Search for the cell housing the specified text and yield its (X, Y) center coordinate. 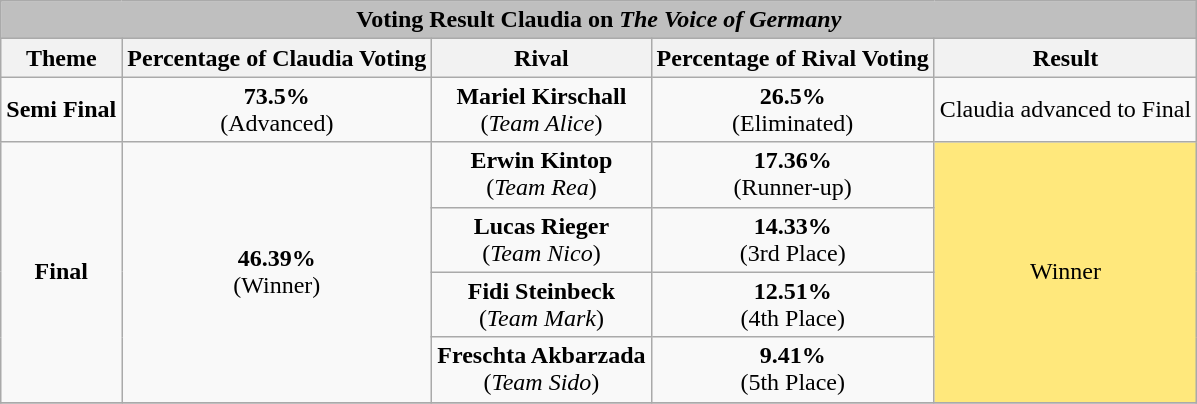
Percentage of Rival Voting (792, 58)
Claudia advanced to Final (1065, 110)
Voting Result Claudia on The Voice of Germany (599, 20)
Semi Final (62, 110)
Erwin Kintop(Team Rea) (542, 174)
46.39%(Winner) (277, 272)
Final (62, 272)
Percentage of Claudia Voting (277, 58)
17.36%(Runner-up) (792, 174)
Rival (542, 58)
Freschta Akbarzada(Team Sido) (542, 370)
9.41%(5th Place) (792, 370)
12.51%(4th Place) (792, 304)
Fidi Steinbeck(Team Mark) (542, 304)
Result (1065, 58)
Mariel Kirschall(Team Alice) (542, 110)
73.5%(Advanced) (277, 110)
26.5%(Eliminated) (792, 110)
Lucas Rieger(Team Nico) (542, 240)
14.33%(3rd Place) (792, 240)
Theme (62, 58)
Winner (1065, 272)
